Output the [X, Y] coordinate of the center of the cell containing the given text.  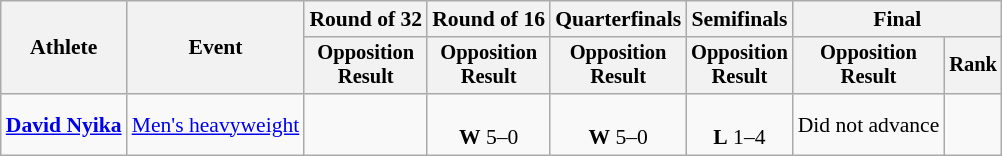
Semifinals [740, 19]
Did not advance [869, 124]
Rank [973, 66]
Event [216, 48]
David Nyika [64, 124]
Athlete [64, 48]
L 1–4 [740, 124]
Round of 32 [366, 19]
Quarterfinals [618, 19]
Final [898, 19]
Round of 16 [488, 19]
Men's heavyweight [216, 124]
